Detect which cell encompasses the target text, then output its [X, Y] center coordinate. 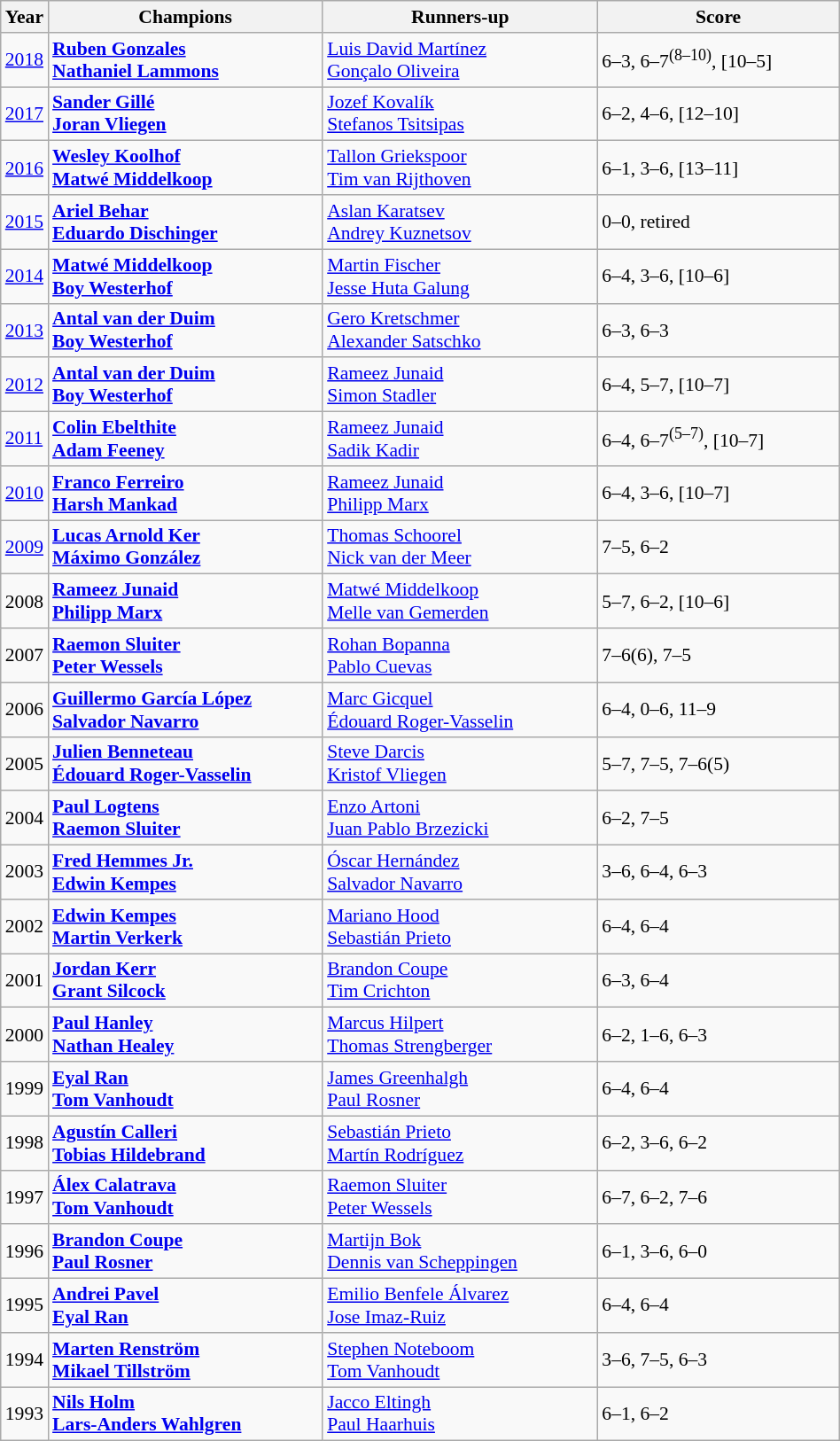
Tallon Griekspoor Tim van Rijthoven [460, 168]
7–5, 6–2 [718, 548]
Matwé Middelkoop Melle van Gemerden [460, 601]
1994 [25, 1359]
Andrei Pavel Eyal Ran [185, 1306]
6–1, 3–6, 6–0 [718, 1251]
Agustín Calleri Tobias Hildebrand [185, 1143]
Year [25, 17]
2006 [25, 709]
Sander Gillé Joran Vliegen [185, 113]
Brandon Coupe Paul Rosner [185, 1251]
6–2, 7–5 [718, 819]
2018 [25, 60]
Guillermo García López Salvador Navarro [185, 709]
Champions [185, 17]
2002 [25, 927]
Lucas Arnold Ker Máximo González [185, 548]
6–4, 5–7, [10–7] [718, 385]
6–4, 3–6, [10–6] [718, 277]
2011 [25, 440]
Franco Ferreiro Harsh Mankad [185, 493]
Álex Calatrava Tom Vanhoudt [185, 1196]
Matwé Middelkoop Boy Westerhof [185, 277]
Rameez Junaid Simon Stadler [460, 385]
Emilio Benfele Álvarez Jose Imaz-Ruiz [460, 1306]
Martin Fischer Jesse Huta Galung [460, 277]
Runners-up [460, 17]
6–7, 6–2, 7–6 [718, 1196]
Jacco Eltingh Paul Haarhuis [460, 1414]
6–4, 3–6, [10–7] [718, 493]
2005 [25, 764]
6–1, 6–2 [718, 1414]
5–7, 7–5, 7–6(5) [718, 764]
2014 [25, 277]
Wesley Koolhof Matwé Middelkoop [185, 168]
2013 [25, 330]
Martijn Bok Dennis van Scheppingen [460, 1251]
6–4, 6–7(5–7), [10–7] [718, 440]
6–3, 6–3 [718, 330]
6–3, 6–4 [718, 980]
Enzo Artoni Juan Pablo Brzezicki [460, 819]
2001 [25, 980]
2010 [25, 493]
Fred Hemmes Jr. Edwin Kempes [185, 872]
Steve Darcis Kristof Vliegen [460, 764]
Julien Benneteau Édouard Roger-Vasselin [185, 764]
6–2, 4–6, [12–10] [718, 113]
5–7, 6–2, [10–6] [718, 601]
Óscar Hernández Salvador Navarro [460, 872]
Thomas Schoorel Nick van der Meer [460, 548]
Mariano Hood Sebastián Prieto [460, 927]
1996 [25, 1251]
Sebastián Prieto Martín Rodríguez [460, 1143]
Brandon Coupe Tim Crichton [460, 980]
6–1, 3–6, [13–11] [718, 168]
2017 [25, 113]
2003 [25, 872]
Score [718, 17]
2015 [25, 222]
Marc Gicquel Édouard Roger-Vasselin [460, 709]
2007 [25, 656]
1995 [25, 1306]
6–4, 0–6, 11–9 [718, 709]
James Greenhalgh Paul Rosner [460, 1088]
6–3, 6–7(8–10), [10–5] [718, 60]
6–2, 3–6, 6–2 [718, 1143]
Paul Logtens Raemon Sluiter [185, 819]
Aslan Karatsev Andrey Kuznetsov [460, 222]
Colin Ebelthite Adam Feeney [185, 440]
Eyal Ran Tom Vanhoudt [185, 1088]
Ariel Behar Eduardo Dischinger [185, 222]
2004 [25, 819]
Rameez Junaid Sadik Kadir [460, 440]
0–0, retired [718, 222]
Marcus Hilpert Thomas Strengberger [460, 1035]
2012 [25, 385]
7–6(6), 7–5 [718, 656]
Gero Kretschmer Alexander Satschko [460, 330]
Jordan Kerr Grant Silcock [185, 980]
1997 [25, 1196]
Nils Holm Lars-Anders Wahlgren [185, 1414]
2009 [25, 548]
Luis David Martínez Gonçalo Oliveira [460, 60]
Jozef Kovalík Stefanos Tsitsipas [460, 113]
Stephen Noteboom Tom Vanhoudt [460, 1359]
Marten Renström Mikael Tillström [185, 1359]
Rohan Bopanna Pablo Cuevas [460, 656]
3–6, 7–5, 6–3 [718, 1359]
6–2, 1–6, 6–3 [718, 1035]
2000 [25, 1035]
2008 [25, 601]
Ruben Gonzales Nathaniel Lammons [185, 60]
1998 [25, 1143]
Edwin Kempes Martin Verkerk [185, 927]
2016 [25, 168]
1993 [25, 1414]
Paul Hanley Nathan Healey [185, 1035]
3–6, 6–4, 6–3 [718, 872]
1999 [25, 1088]
